Determine the (X, Y) coordinate at the center of the cell enclosing the given text.  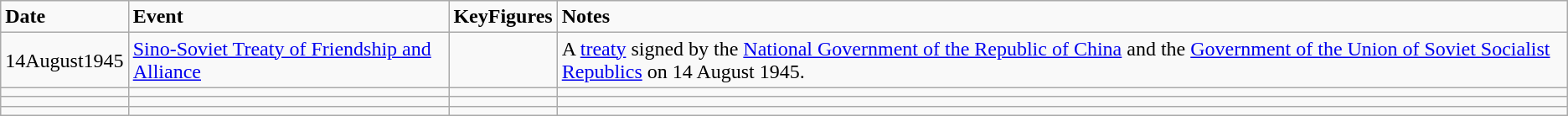
KeyFigures (503, 17)
Notes (1062, 17)
14August1945 (64, 61)
Date (64, 17)
A treaty signed by the National Government of the Republic of China and the Government of the Union of Soviet Socialist Republics on 14 August 1945. (1062, 61)
Event (288, 17)
Sino-Soviet Treaty of Friendship and Alliance (288, 61)
